Determine the [X, Y] coordinate at the center of the cell enclosing the given text.  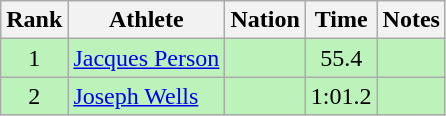
Time [341, 20]
Joseph Wells [146, 96]
2 [34, 96]
1 [34, 58]
55.4 [341, 58]
Rank [34, 20]
Athlete [146, 20]
1:01.2 [341, 96]
Nation [265, 20]
Notes [411, 20]
Jacques Person [146, 58]
